Scan for the cell matching the given text and deliver its [X, Y] coordinate at center. 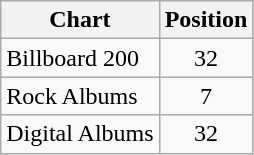
Position [206, 20]
Billboard 200 [80, 58]
7 [206, 96]
Rock Albums [80, 96]
Chart [80, 20]
Digital Albums [80, 134]
